Scan for the cell matching the given text and deliver its [x, y] coordinate at center. 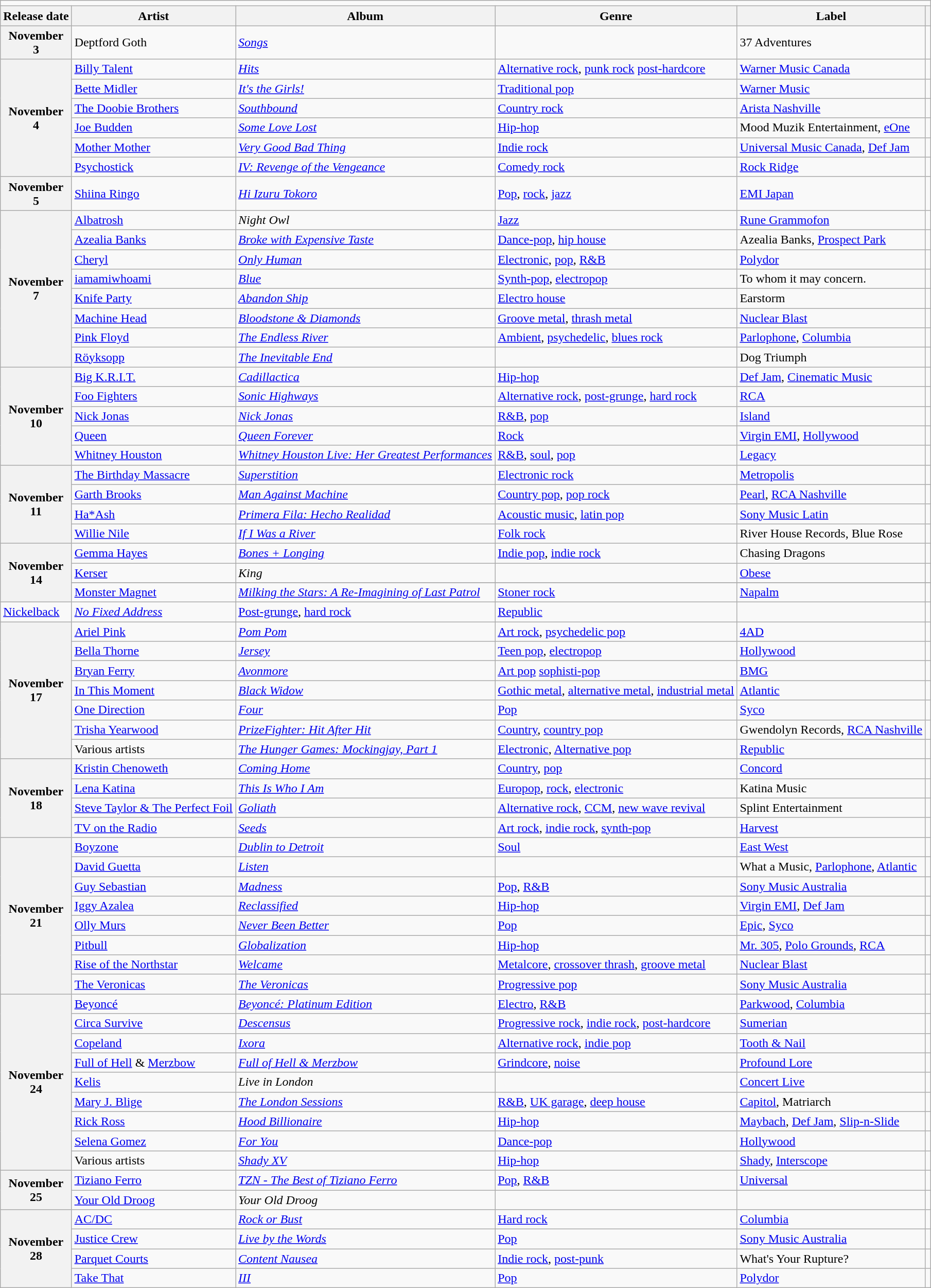
R&B, pop [616, 416]
Country, pop [616, 769]
4AD [831, 632]
Synth-pop, electropop [616, 279]
Soul [616, 847]
Superstition [365, 475]
Pitbull [153, 945]
Universal [831, 1180]
Beyoncé [153, 1004]
Indie pop, indie rock [616, 553]
River House Records, Blue Rose [831, 533]
Napalm [831, 593]
Whitney Houston Live: Her Greatest Performances [365, 455]
Four [365, 710]
Hard rock [616, 1220]
Shiina Ringo [153, 194]
Progressive rock, indie rock, post-hardcore [616, 1023]
Foo Fighters [153, 396]
November4 [36, 118]
Legacy [831, 455]
Knife Party [153, 299]
Hood Billionaire [365, 1121]
November10 [36, 416]
EMI Japan [831, 194]
November14 [36, 572]
Sony Music Latin [831, 514]
Lena Katina [153, 788]
The Inevitable End [365, 357]
Acoustic music, latin pop [616, 514]
Katina Music [831, 788]
Garth Brooks [153, 494]
Mary J. Blige [153, 1102]
This Is Who I Am [365, 788]
Sumerian [831, 1023]
Bette Midler [153, 89]
Teen pop, electropop [616, 651]
Country rock [616, 108]
Concert Live [831, 1082]
Parlophone, Columbia [831, 338]
Trisha Yearwood [153, 729]
Coming Home [365, 769]
November5 [36, 194]
No Fixed Address [153, 612]
Def Jam, Cinematic Music [831, 377]
Alternative rock, CCM, new wave revival [616, 808]
Electro house [616, 299]
Ixora [365, 1043]
Guy Sebastian [153, 886]
Kelis [153, 1082]
Some Love Lost [365, 128]
Release date [36, 16]
Kristin Chenoweth [153, 769]
Capitol, Matriarch [831, 1102]
Maybach, Def Jam, Slip-n-Slide [831, 1121]
Art rock, indie rock, synth-pop [616, 827]
Ariel Pink [153, 632]
Bloodstone & Diamonds [365, 318]
Grindcore, noise [616, 1063]
The Endless River [365, 338]
TZN - The Best of Tiziano Ferro [365, 1180]
In This Moment [153, 690]
Warner Music Canada [831, 69]
Steve Taylor & The Perfect Foil [153, 808]
Billy Talent [153, 69]
RCA [831, 396]
Beyoncé: Platinum Edition [365, 1004]
Mr. 305, Polo Grounds, RCA [831, 945]
November3 [36, 42]
Gwendolyn Records, RCA Nashville [831, 729]
It's the Girls! [365, 89]
Sonic Highways [365, 396]
Only Human [365, 259]
If I Was a River [365, 533]
Epic, Syco [831, 926]
Listen [365, 866]
Circa Survive [153, 1023]
Man Against Machine [365, 494]
Iggy Azalea [153, 906]
Warner Music [831, 89]
Azealia Banks, Prospect Park [831, 239]
Kerser [153, 573]
37 Adventures [831, 42]
Art pop sophisti-pop [616, 671]
Dublin to Detroit [365, 847]
Pop, rock, jazz [616, 194]
November17 [36, 690]
Art rock, psychedelic pop [616, 632]
Indie rock [616, 147]
Deptford Goth [153, 42]
Alternative rock, punk rock post-hardcore [616, 69]
BMG [831, 671]
Hits [365, 69]
Bryan Ferry [153, 671]
Azealia Banks [153, 239]
Southbound [365, 108]
Take That [153, 1278]
November21 [36, 915]
Concord [831, 769]
Tiziano Ferro [153, 1180]
Artist [153, 16]
Electronic, Alternative pop [616, 749]
November25 [36, 1190]
Big K.R.I.T. [153, 377]
PrizeFighter: Hit After Hit [365, 729]
Genre [616, 16]
III [365, 1278]
King [365, 573]
Blue [365, 279]
Avonmore [365, 671]
Jersey [365, 651]
Alternative rock, post-grunge, hard rock [616, 396]
Parkwood, Columbia [831, 1004]
Goliath [365, 808]
Ambient, psychedelic, blues rock [616, 338]
November28 [36, 1249]
Justice Crew [153, 1239]
Post-grunge, hard rock [365, 612]
What's Your Rupture? [831, 1259]
Willie Nile [153, 533]
Descensus [365, 1023]
Cheryl [153, 259]
Atlantic [831, 690]
David Guetta [153, 866]
Electronic rock [616, 475]
Pink Floyd [153, 338]
Cadillactica [365, 377]
Earstorm [831, 299]
Joe Budden [153, 128]
Columbia [831, 1220]
Obese [831, 573]
Seeds [365, 827]
Virgin EMI, Def Jam [831, 906]
Broke with Expensive Taste [365, 239]
Whitney Houston [153, 455]
Alternative rock, indie pop [616, 1043]
Songs [365, 42]
Profound Lore [831, 1063]
The London Sessions [365, 1102]
Electronic, pop, R&B [616, 259]
Machine Head [153, 318]
Comedy rock [616, 167]
Indie rock, post-punk [616, 1259]
Bones + Longing [365, 553]
Rock Ridge [831, 167]
Label [831, 16]
Harvest [831, 827]
Country pop, pop rock [616, 494]
IV: Revenge of the Vengeance [365, 167]
Psychostick [153, 167]
Milking the Stars: A Re-Imagining of Last Patrol [365, 593]
What a Music, Parlophone, Atlantic [831, 866]
Rise of the Northstar [153, 965]
November18 [36, 798]
Groove metal, thrash metal [616, 318]
Hi Izuru Tokoro [365, 194]
Never Been Better [365, 926]
Night Owl [365, 220]
Stoner rock [616, 593]
Gemma Hayes [153, 553]
Splint Entertainment [831, 808]
Olly Murs [153, 926]
Europop, rock, electronic [616, 788]
Album [365, 16]
Traditional pop [616, 89]
Queen [153, 436]
Content Nausea [365, 1259]
Gothic metal, alternative metal, industrial metal [616, 690]
For You [365, 1141]
Rock [616, 436]
Metropolis [831, 475]
Mother Mother [153, 147]
Live by the Words [365, 1239]
Pom Pom [365, 632]
Shady, Interscope [831, 1160]
November11 [36, 504]
TV on the Radio [153, 827]
Monster Magnet [153, 593]
East West [831, 847]
Black Widow [365, 690]
Metalcore, crossover thrash, groove metal [616, 965]
Progressive pop [616, 984]
Electro, R&B [616, 1004]
Röyksopp [153, 357]
Shady XV [365, 1160]
AC/DC [153, 1220]
Abandon Ship [365, 299]
Chasing Dragons [831, 553]
Nickelback [36, 612]
The Doobie Brothers [153, 108]
Universal Music Canada, Def Jam [831, 147]
Globalization [365, 945]
Primera Fila: Hecho Realidad [365, 514]
Island [831, 416]
Live in London [365, 1082]
Queen Forever [365, 436]
R&B, soul, pop [616, 455]
Pearl, RCA Nashville [831, 494]
Boyzone [153, 847]
Albatrosh [153, 220]
Virgin EMI, Hollywood [831, 436]
To whom it may concern. [831, 279]
The Hunger Games: Mockingjay, Part 1 [365, 749]
Syco [831, 710]
R&B, UK garage, deep house [616, 1102]
November24 [36, 1082]
Jazz [616, 220]
Dance-pop, hip house [616, 239]
The Birthday Massacre [153, 475]
Ha*Ash [153, 514]
Dance-pop [616, 1141]
iamamiwhoami [153, 279]
Very Good Bad Thing [365, 147]
Rick Ross [153, 1121]
November7 [36, 288]
One Direction [153, 710]
Bella Thorne [153, 651]
Folk rock [616, 533]
Parquet Courts [153, 1259]
Welcame [365, 965]
Tooth & Nail [831, 1043]
Selena Gomez [153, 1141]
Copeland [153, 1043]
Rune Grammofon [831, 220]
Rock or Bust [365, 1220]
Dog Triumph [831, 357]
Madness [365, 886]
Arista Nashville [831, 108]
Country, country pop [616, 729]
Reclassified [365, 906]
Mood Muzik Entertainment, eOne [831, 128]
